Pinpoint the cell where the given text exists, returning its [x, y] midpoint coordinate. 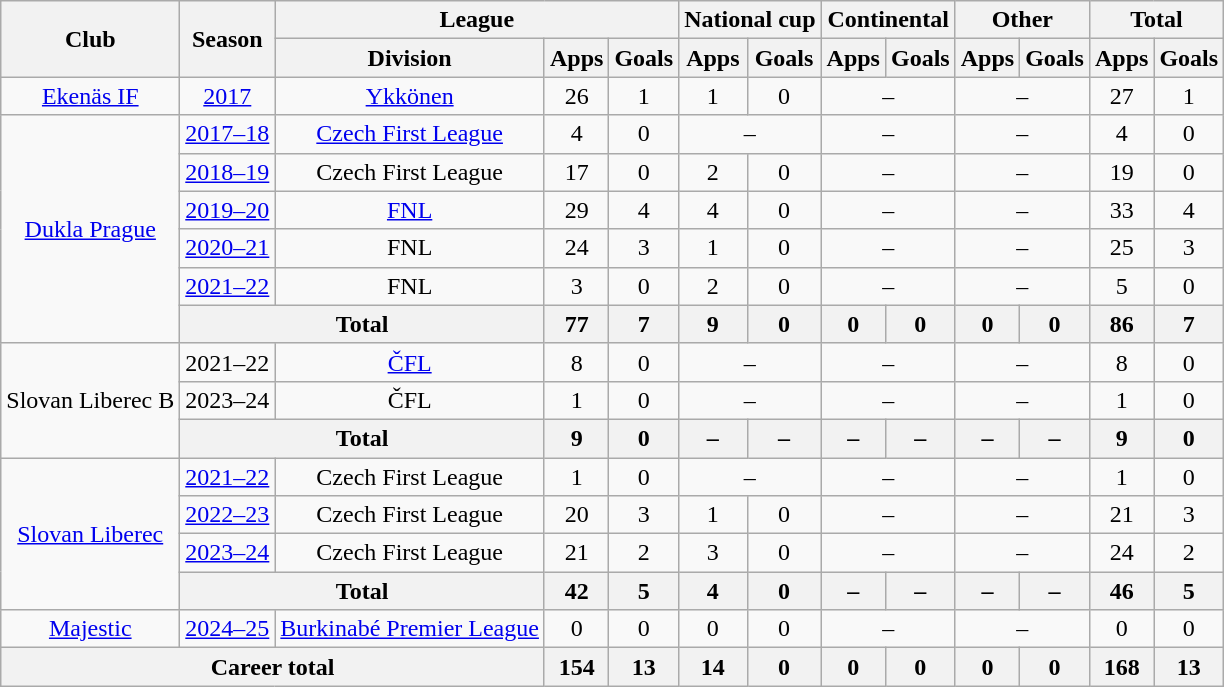
2022–23 [228, 515]
2020–21 [228, 248]
33 [1121, 210]
Other [1022, 20]
2019–20 [228, 210]
League [477, 20]
86 [1121, 324]
Burkinabé Premier League [410, 629]
26 [576, 96]
2018–19 [228, 172]
Division [410, 58]
154 [576, 667]
25 [1121, 248]
Dukla Prague [90, 229]
Ykkönen [410, 96]
42 [576, 591]
Ekenäs IF [90, 96]
46 [1121, 591]
Continental [888, 20]
14 [713, 667]
2017 [228, 96]
19 [1121, 172]
2017–18 [228, 134]
29 [576, 210]
National cup [750, 20]
20 [576, 515]
Career total [273, 667]
Club [90, 39]
17 [576, 172]
2024–25 [228, 629]
Slovan Liberec B [90, 400]
168 [1121, 667]
Slovan Liberec [90, 534]
Season [228, 39]
27 [1121, 96]
Majestic [90, 629]
77 [576, 324]
